Provide the (x, y) coordinate of the cell's center where the given text is located.  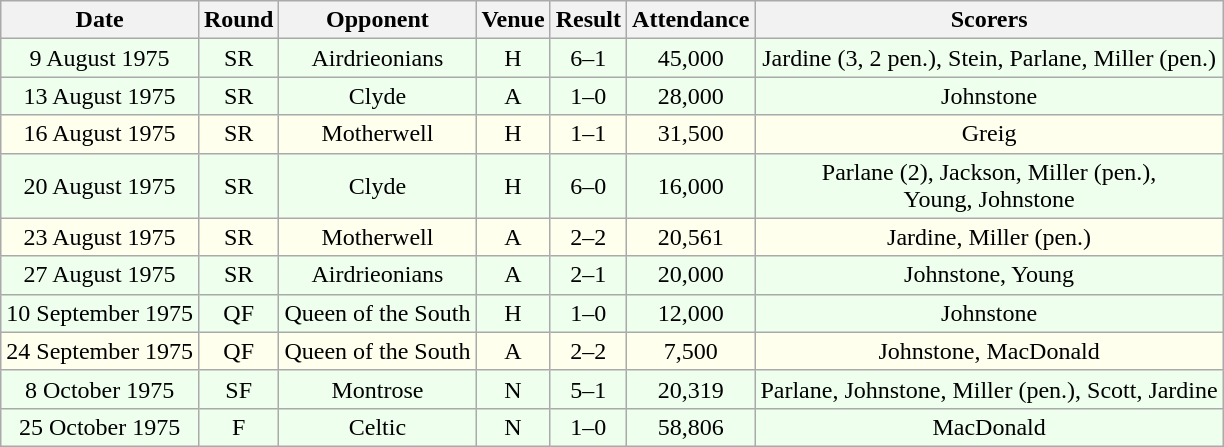
24 September 1975 (100, 351)
Opponent (378, 20)
2–1 (588, 275)
Venue (513, 20)
13 August 1975 (100, 96)
16 August 1975 (100, 134)
28,000 (691, 96)
16,000 (691, 186)
Result (588, 20)
Celtic (378, 427)
1–1 (588, 134)
12,000 (691, 313)
58,806 (691, 427)
Jardine (3, 2 pen.), Stein, Parlane, Miller (pen.) (989, 58)
Jardine, Miller (pen.) (989, 237)
10 September 1975 (100, 313)
25 October 1975 (100, 427)
9 August 1975 (100, 58)
Greig (989, 134)
Johnstone, MacDonald (989, 351)
20,319 (691, 389)
Johnstone, Young (989, 275)
27 August 1975 (100, 275)
Attendance (691, 20)
6–0 (588, 186)
20,000 (691, 275)
MacDonald (989, 427)
Montrose (378, 389)
45,000 (691, 58)
8 October 1975 (100, 389)
31,500 (691, 134)
6–1 (588, 58)
20,561 (691, 237)
23 August 1975 (100, 237)
Parlane, Johnstone, Miller (pen.), Scott, Jardine (989, 389)
Date (100, 20)
F (238, 427)
7,500 (691, 351)
Scorers (989, 20)
Round (238, 20)
SF (238, 389)
20 August 1975 (100, 186)
Parlane (2), Jackson, Miller (pen.),Young, Johnstone (989, 186)
5–1 (588, 389)
